Capture the cell that displays the provided text and extract its [x, y] central coordinate. 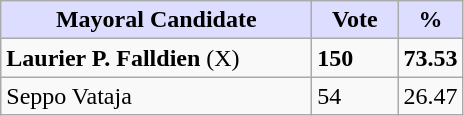
Seppo Vataja [156, 96]
% [430, 20]
Mayoral Candidate [156, 20]
54 [355, 96]
73.53 [430, 58]
26.47 [430, 96]
150 [355, 58]
Laurier P. Falldien (X) [156, 58]
Vote [355, 20]
